Provide the [x, y] coordinate of the cell's center where the given text is located.  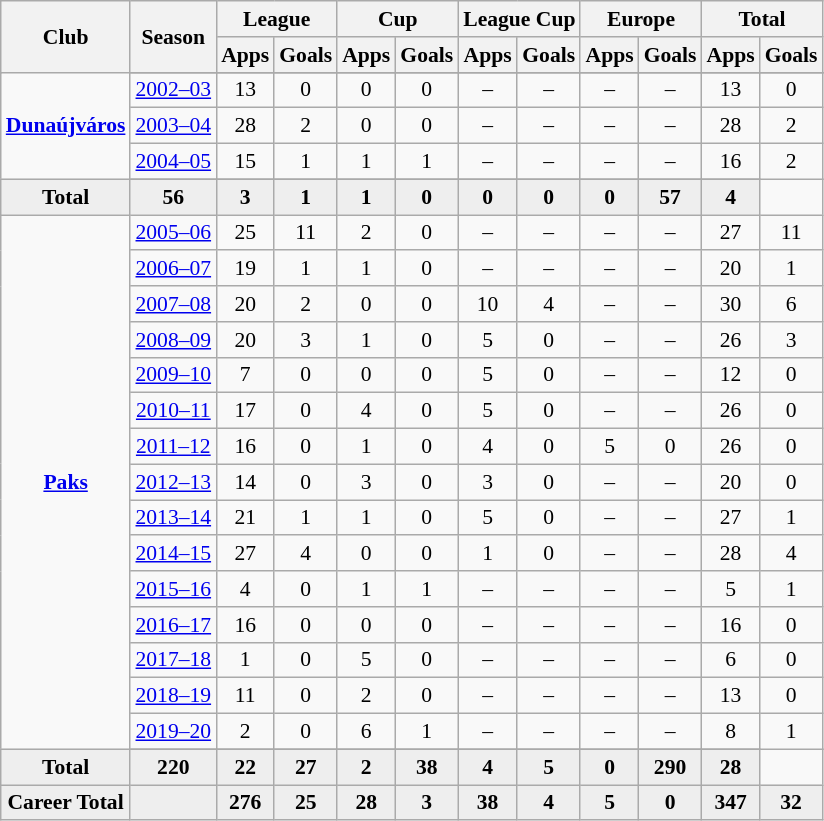
17 [245, 411]
7 [245, 375]
2008–09 [173, 340]
2014–15 [173, 554]
2012–13 [173, 482]
Cup [398, 19]
2015–16 [173, 589]
2010–11 [173, 411]
League Cup [519, 19]
2019–20 [173, 732]
220 [173, 767]
2007–08 [173, 304]
276 [245, 803]
2013–14 [173, 518]
Paks [66, 482]
10 [488, 304]
8 [731, 732]
2003–04 [173, 126]
2002–03 [173, 90]
2018–19 [173, 696]
Dunaújváros [66, 126]
15 [245, 162]
12 [731, 375]
Club [66, 36]
32 [792, 803]
Season [173, 36]
2006–07 [173, 269]
League [276, 19]
21 [245, 518]
57 [670, 197]
2009–10 [173, 375]
290 [670, 767]
22 [245, 767]
347 [731, 803]
2005–06 [173, 233]
19 [245, 269]
2004–05 [173, 162]
2016–17 [173, 625]
Europe [640, 19]
2011–12 [173, 447]
Career Total [66, 803]
30 [731, 304]
14 [245, 482]
56 [173, 197]
2017–18 [173, 660]
